Capture the cell that displays the provided text and extract its [X, Y] central coordinate. 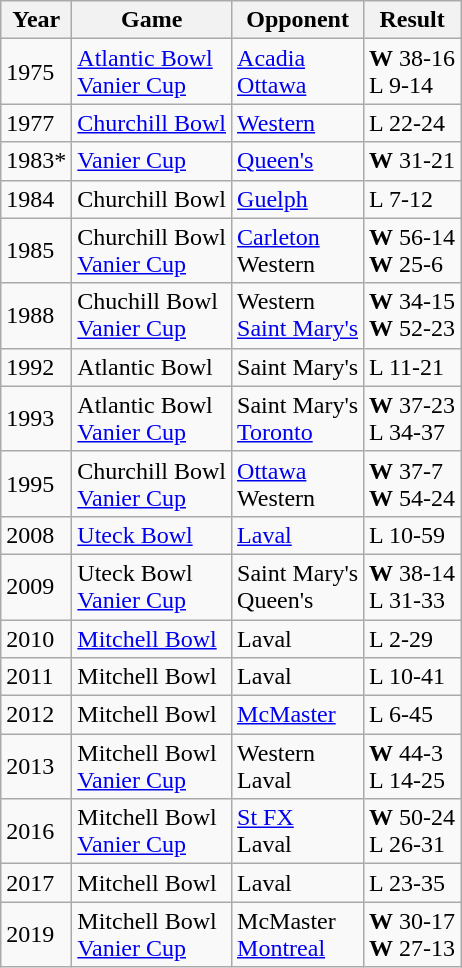
L 2-29 [412, 639]
2017 [36, 883]
2008 [36, 535]
2019 [36, 934]
W 56-14W 25-6 [412, 250]
W 37-7W 54-24 [412, 484]
L 22-24 [412, 123]
W 37-23L 34-37 [412, 418]
L 7-12 [412, 199]
1975 [36, 72]
Chuchill BowlVanier Cup [152, 316]
L 23-35 [412, 883]
Saint Mary's [298, 367]
McMaster [298, 715]
L 11-21 [412, 367]
McMasterMontreal [298, 934]
1985 [36, 250]
Vanier Cup [152, 161]
Saint Mary'sQueen's [298, 586]
2013 [36, 766]
Uteck Bowl [152, 535]
1995 [36, 484]
2016 [36, 832]
L 10-59 [412, 535]
Uteck BowlVanier Cup [152, 586]
WesternLaval [298, 766]
1977 [36, 123]
AcadiaOttawa [298, 72]
Saint Mary'sToronto [298, 418]
W 38-14L 31-33 [412, 586]
OttawaWestern [298, 484]
W 50-24L 26-31 [412, 832]
WesternSaint Mary's [298, 316]
2011 [36, 677]
Western [298, 123]
Year [36, 20]
St FXLaval [298, 832]
W 44-3L 14-25 [412, 766]
W 34-15W 52-23 [412, 316]
2010 [36, 639]
2009 [36, 586]
Queen's [298, 161]
Result [412, 20]
2012 [36, 715]
Guelph [298, 199]
1988 [36, 316]
1992 [36, 367]
1993 [36, 418]
1984 [36, 199]
Atlantic Bowl [152, 367]
L 6-45 [412, 715]
W 38-16L 9-14 [412, 72]
Opponent [298, 20]
W 31-21 [412, 161]
L 10-41 [412, 677]
1983* [36, 161]
Game [152, 20]
W 30-17W 27-13 [412, 934]
CarletonWestern [298, 250]
